Return (x, y) of the center of cell containing provided text 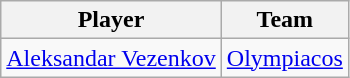
Olympiacos (284, 58)
Player (112, 20)
Aleksandar Vezenkov (112, 58)
Team (284, 20)
